Capture the cell that displays the provided text and extract its (X, Y) central coordinate. 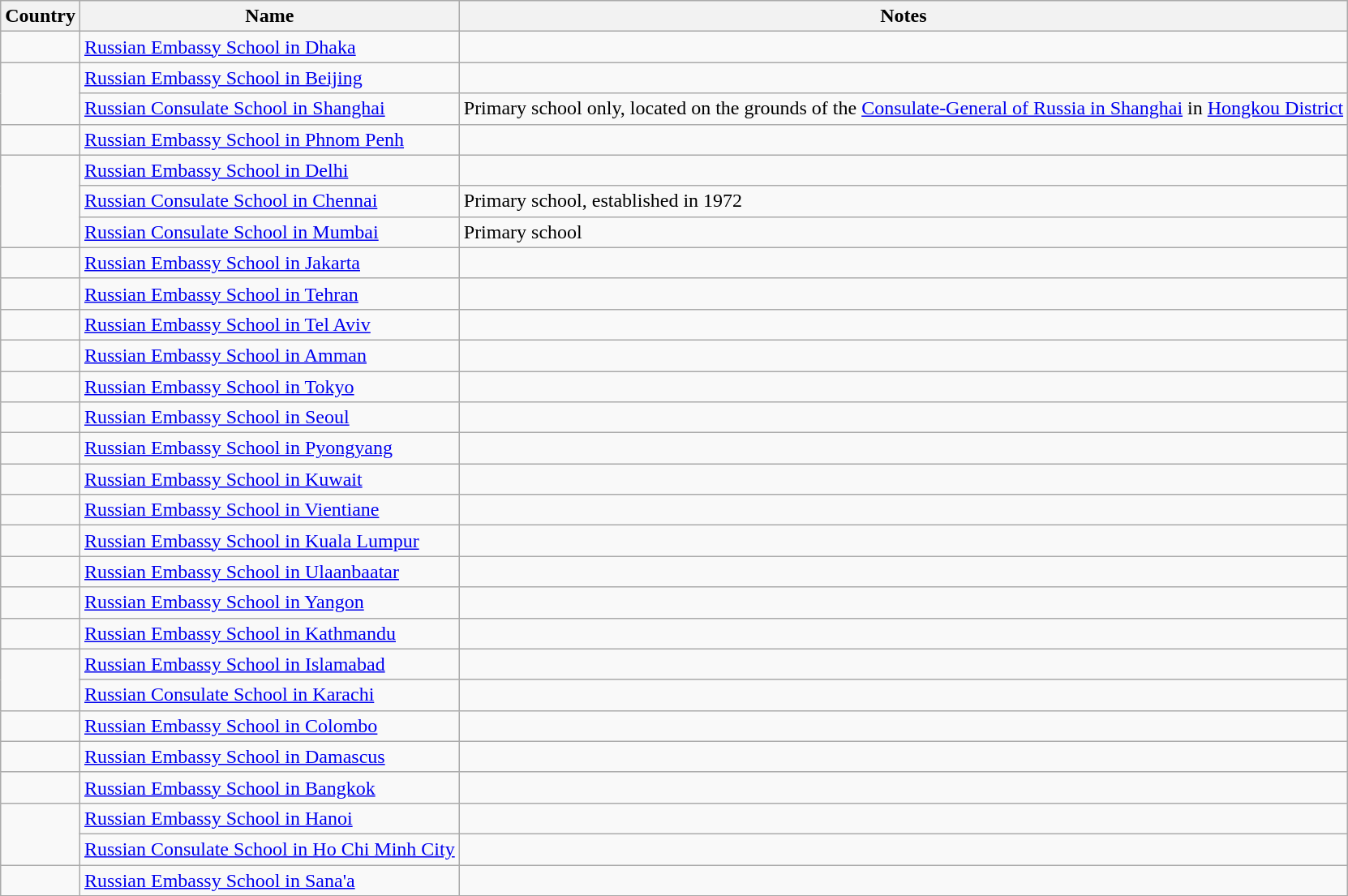
Russian Consulate School in Chennai (269, 201)
Russian Embassy School in Bangkok (269, 787)
Russian Embassy School in Delhi (269, 170)
Russian Embassy School in Damascus (269, 757)
Russian Consulate School in Karachi (269, 695)
Russian Consulate School in Ho Chi Minh City (269, 849)
Russian Embassy School in Vientiane (269, 510)
Russian Embassy School in Tokyo (269, 387)
Russian Embassy School in Beijing (269, 78)
Russian Consulate School in Mumbai (269, 232)
Russian Embassy School in Tel Aviv (269, 324)
Russian Embassy School in Hanoi (269, 818)
Russian Embassy School in Ulaanbaatar (269, 572)
Russian Embassy School in Pyongyang (269, 448)
Russian Embassy School in Kuwait (269, 479)
Russian Embassy School in Jakarta (269, 263)
Name (269, 16)
Primary school only, located on the grounds of the Consulate-General of Russia in Shanghai in Hongkou District (904, 109)
Russian Embassy School in Sana'a (269, 880)
Russian Embassy School in Tehran (269, 294)
Country (41, 16)
Russian Embassy School in Dhaka (269, 47)
Russian Embassy School in Seoul (269, 418)
Russian Consulate School in Shanghai (269, 109)
Notes (904, 16)
Russian Embassy School in Phnom Penh (269, 139)
Russian Embassy School in Amman (269, 355)
Russian Embassy School in Colombo (269, 726)
Russian Embassy School in Yangon (269, 602)
Primary school, established in 1972 (904, 201)
Russian Embassy School in Islamabad (269, 664)
Russian Embassy School in Kuala Lumpur (269, 541)
Russian Embassy School in Kathmandu (269, 633)
Primary school (904, 232)
